Capture the cell that displays the provided text and extract its [X, Y] central coordinate. 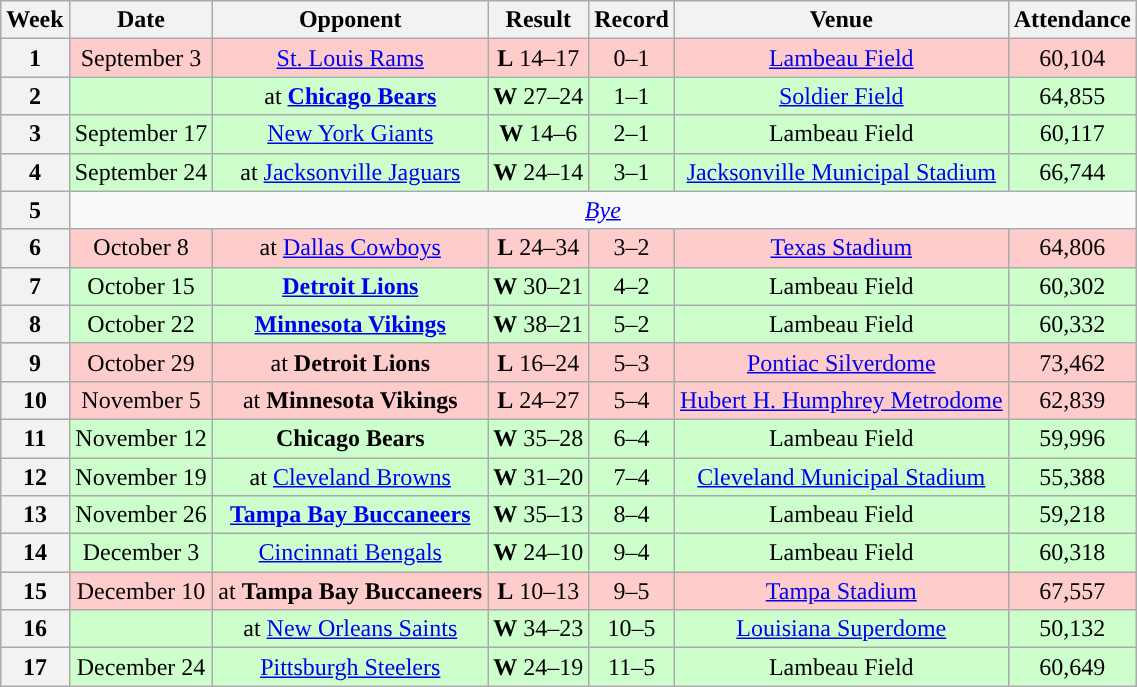
59,996 [1072, 438]
Opponent [350, 20]
Result [538, 20]
W 34–23 [538, 629]
at Dallas Cowboys [350, 248]
Venue [841, 20]
at Tampa Bay Buccaneers [350, 591]
55,388 [1072, 477]
13 [35, 515]
50,132 [1072, 629]
15 [35, 591]
66,744 [1072, 172]
5–4 [632, 400]
6–4 [632, 438]
Attendance [1072, 20]
8 [35, 324]
Bye [602, 210]
11 [35, 438]
1 [35, 58]
New York Giants [350, 134]
60,332 [1072, 324]
7–4 [632, 477]
Date [141, 20]
L 10–13 [538, 591]
60,649 [1072, 667]
Louisiana Superdome [841, 629]
9 [35, 362]
12 [35, 477]
at Detroit Lions [350, 362]
St. Louis Rams [350, 58]
Tampa Bay Buccaneers [350, 515]
2–1 [632, 134]
W 38–21 [538, 324]
December 10 [141, 591]
67,557 [1072, 591]
Pittsburgh Steelers [350, 667]
W 35–28 [538, 438]
5–3 [632, 362]
November 5 [141, 400]
September 24 [141, 172]
at Chicago Bears [350, 96]
9–4 [632, 553]
December 24 [141, 667]
Soldier Field [841, 96]
10–5 [632, 629]
Week [35, 20]
W 35–13 [538, 515]
November 19 [141, 477]
4 [35, 172]
at Jacksonville Jaguars [350, 172]
October 8 [141, 248]
5 [35, 210]
Hubert H. Humphrey Metrodome [841, 400]
September 17 [141, 134]
5–2 [632, 324]
November 26 [141, 515]
W 31–20 [538, 477]
4–2 [632, 286]
0–1 [632, 58]
6 [35, 248]
17 [35, 667]
W 14–6 [538, 134]
W 24–10 [538, 553]
Pontiac Silverdome [841, 362]
L 14–17 [538, 58]
October 29 [141, 362]
3–2 [632, 248]
W 24–19 [538, 667]
73,462 [1072, 362]
Cleveland Municipal Stadium [841, 477]
Jacksonville Municipal Stadium [841, 172]
64,806 [1072, 248]
60,117 [1072, 134]
Cincinnati Bengals [350, 553]
Chicago Bears [350, 438]
at Minnesota Vikings [350, 400]
October 15 [141, 286]
L 16–24 [538, 362]
3–1 [632, 172]
9–5 [632, 591]
1–1 [632, 96]
10 [35, 400]
October 22 [141, 324]
14 [35, 553]
Minnesota Vikings [350, 324]
3 [35, 134]
at New Orleans Saints [350, 629]
W 24–14 [538, 172]
L 24–34 [538, 248]
8–4 [632, 515]
November 12 [141, 438]
at Cleveland Browns [350, 477]
59,218 [1072, 515]
Detroit Lions [350, 286]
16 [35, 629]
Tampa Stadium [841, 591]
W 30–21 [538, 286]
W 27–24 [538, 96]
December 3 [141, 553]
September 3 [141, 58]
62,839 [1072, 400]
L 24–27 [538, 400]
60,318 [1072, 553]
Record [632, 20]
11–5 [632, 667]
60,104 [1072, 58]
2 [35, 96]
60,302 [1072, 286]
7 [35, 286]
64,855 [1072, 96]
Texas Stadium [841, 248]
